For the text-containing cell, return its midpoint in [X, Y] coordinate format. 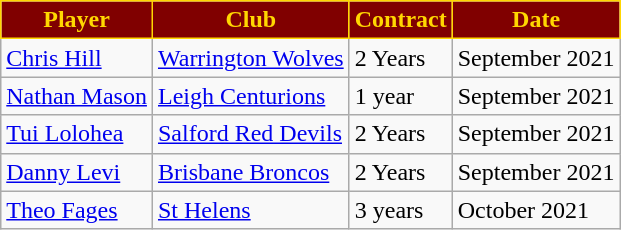
1 year [400, 96]
Nathan Mason [77, 96]
Danny Levi [77, 172]
Contract [400, 20]
Chris Hill [77, 58]
Date [536, 20]
Club [250, 20]
3 years [400, 210]
Salford Red Devils [250, 134]
Player [77, 20]
St Helens [250, 210]
Theo Fages [77, 210]
Tui Lolohea [77, 134]
Leigh Centurions [250, 96]
Brisbane Broncos [250, 172]
Warrington Wolves [250, 58]
October 2021 [536, 210]
